Output the (X, Y) coordinate of the center of the cell containing the given text.  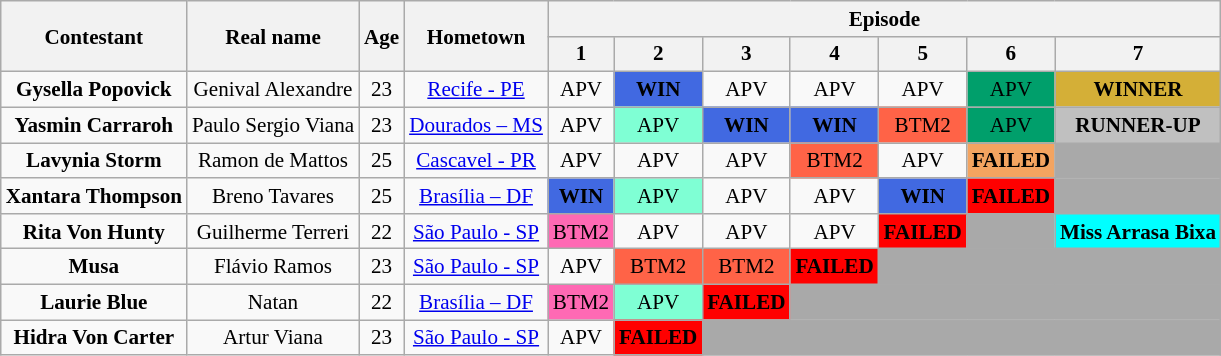
Dourados – MS (476, 124)
7 (1138, 54)
Laurie Blue (94, 302)
Guilherme Terreri (273, 230)
Breno Tavares (273, 196)
Cascavel - PR (476, 160)
Musa (94, 266)
Contestant (94, 36)
Hometown (476, 36)
Paulo Sergio Viana (273, 124)
Genival Alexandre (273, 90)
Gysella Popovick (94, 90)
Miss Arrasa Bixa (1138, 230)
3 (746, 54)
Hidra Von Carter (94, 338)
5 (923, 54)
2 (658, 54)
1 (581, 54)
Yasmin Carraroh (94, 124)
Ramon de Mattos (273, 160)
Natan (273, 302)
Xantara Thompson (94, 196)
Real name (273, 36)
4 (834, 54)
6 (1011, 54)
WINNER (1138, 90)
Flávio Ramos (273, 266)
Age (382, 36)
RUNNER-UP (1138, 124)
Lavynia Storm (94, 160)
Episode (884, 18)
Rita Von Hunty (94, 230)
Artur Viana (273, 338)
Recife - PE (476, 90)
